Determine the (X, Y) coordinate at the center of the cell enclosing the given text.  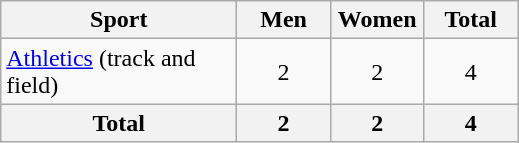
Men (284, 20)
Sport (119, 20)
Women (377, 20)
Athletics (track and field) (119, 72)
